Return [x, y] of the center of cell containing provided text 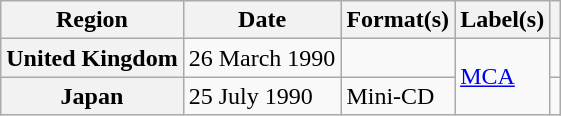
Label(s) [502, 20]
Date [262, 20]
MCA [502, 77]
Mini-CD [398, 96]
Format(s) [398, 20]
Region [92, 20]
United Kingdom [92, 58]
26 March 1990 [262, 58]
25 July 1990 [262, 96]
Japan [92, 96]
